Extract the [X, Y] coordinate from the center of the cell holding the provided text.  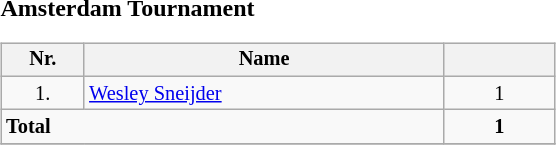
1. [42, 93]
Name [264, 60]
Total [222, 127]
Nr. [42, 60]
Wesley Sneijder [264, 93]
